Identify which cell holds the provided text, then report its [x, y] central coordinate. 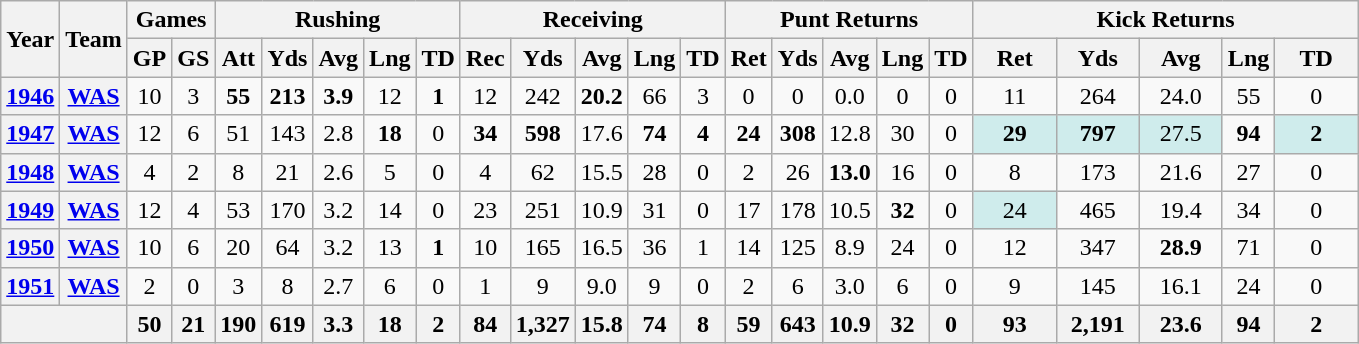
2,191 [1098, 324]
15.8 [602, 324]
1949 [30, 210]
19.4 [1180, 210]
23 [485, 210]
5 [390, 172]
17.6 [602, 134]
66 [654, 96]
619 [288, 324]
9.0 [602, 286]
Team [94, 39]
Receiving [592, 20]
2.7 [338, 286]
242 [542, 96]
178 [798, 210]
20.2 [602, 96]
Year [30, 39]
308 [798, 134]
Att [238, 58]
3.3 [338, 324]
15.5 [602, 172]
GP [149, 58]
28.9 [1180, 248]
16.1 [1180, 286]
1950 [30, 248]
Games [170, 20]
27 [1248, 172]
16.5 [602, 248]
1951 [30, 286]
17 [748, 210]
24.0 [1180, 96]
28 [654, 172]
0.0 [850, 96]
93 [1014, 324]
8.9 [850, 248]
170 [288, 210]
Rec [485, 58]
145 [1098, 286]
71 [1248, 248]
3.0 [850, 286]
50 [149, 324]
125 [798, 248]
11 [1014, 96]
190 [238, 324]
10.5 [850, 210]
Kick Returns [1166, 20]
64 [288, 248]
3.9 [338, 96]
1947 [30, 134]
53 [238, 210]
165 [542, 248]
59 [748, 324]
36 [654, 248]
797 [1098, 134]
26 [798, 172]
84 [485, 324]
29 [1014, 134]
13 [390, 248]
2.8 [338, 134]
2.6 [338, 172]
31 [654, 210]
16 [902, 172]
264 [1098, 96]
12.8 [850, 134]
643 [798, 324]
465 [1098, 210]
GS [194, 58]
213 [288, 96]
1,327 [542, 324]
251 [542, 210]
27.5 [1180, 134]
23.6 [1180, 324]
13.0 [850, 172]
1946 [30, 96]
1948 [30, 172]
Rushing [338, 20]
143 [288, 134]
598 [542, 134]
Punt Returns [849, 20]
347 [1098, 248]
30 [902, 134]
51 [238, 134]
62 [542, 172]
173 [1098, 172]
21.6 [1180, 172]
20 [238, 248]
